From the cell containing the given text, extract its center point as (x, y) coordinate. 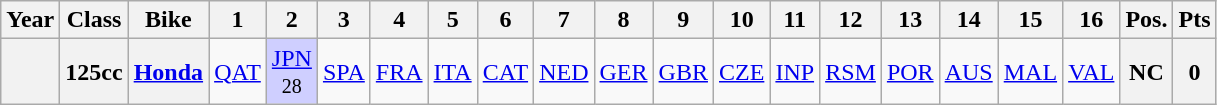
FRA (399, 72)
5 (452, 20)
3 (344, 20)
CZE (741, 72)
12 (851, 20)
VAL (1092, 72)
Honda (168, 72)
Year (30, 20)
1 (238, 20)
Pos. (1146, 20)
GBR (683, 72)
9 (683, 20)
ITA (452, 72)
CAT (505, 72)
0 (1194, 72)
AUS (968, 72)
NC (1146, 72)
MAL (1030, 72)
16 (1092, 20)
NED (564, 72)
RSM (851, 72)
125cc (94, 72)
14 (968, 20)
JPN28 (292, 72)
7 (564, 20)
10 (741, 20)
QAT (238, 72)
GER (624, 72)
2 (292, 20)
13 (910, 20)
6 (505, 20)
INP (795, 72)
Class (94, 20)
4 (399, 20)
SPA (344, 72)
8 (624, 20)
POR (910, 72)
Pts (1194, 20)
Bike (168, 20)
11 (795, 20)
15 (1030, 20)
